Capture the cell that displays the provided text and extract its [X, Y] central coordinate. 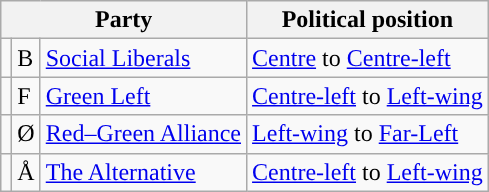
Å [26, 172]
B [26, 58]
Red–Green Alliance [143, 134]
Ø [26, 134]
Party [124, 20]
Green Left [143, 96]
The Alternative [143, 172]
Social Liberals [143, 58]
F [26, 96]
Political position [368, 20]
Left-wing to Far-Left [368, 134]
Centre to Centre-left [368, 58]
